Pinpoint the cell where the given text exists, returning its [X, Y] midpoint coordinate. 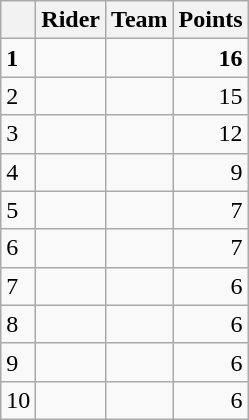
3 [18, 134]
Rider [71, 20]
4 [18, 172]
5 [18, 210]
12 [210, 134]
2 [18, 96]
10 [18, 400]
8 [18, 324]
1 [18, 58]
Team [140, 20]
Points [210, 20]
16 [210, 58]
15 [210, 96]
